Find where the given text appears and provide that cell's center as [X, Y] coordinate. 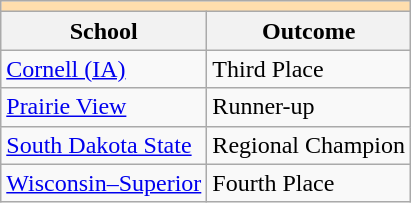
Fourth Place [309, 183]
Prairie View [104, 107]
Regional Champion [309, 145]
Outcome [309, 31]
South Dakota State [104, 145]
School [104, 31]
Wisconsin–Superior [104, 183]
Runner-up [309, 107]
Third Place [309, 69]
Cornell (IA) [104, 69]
